Search for the cell housing the specified text and yield its [X, Y] center coordinate. 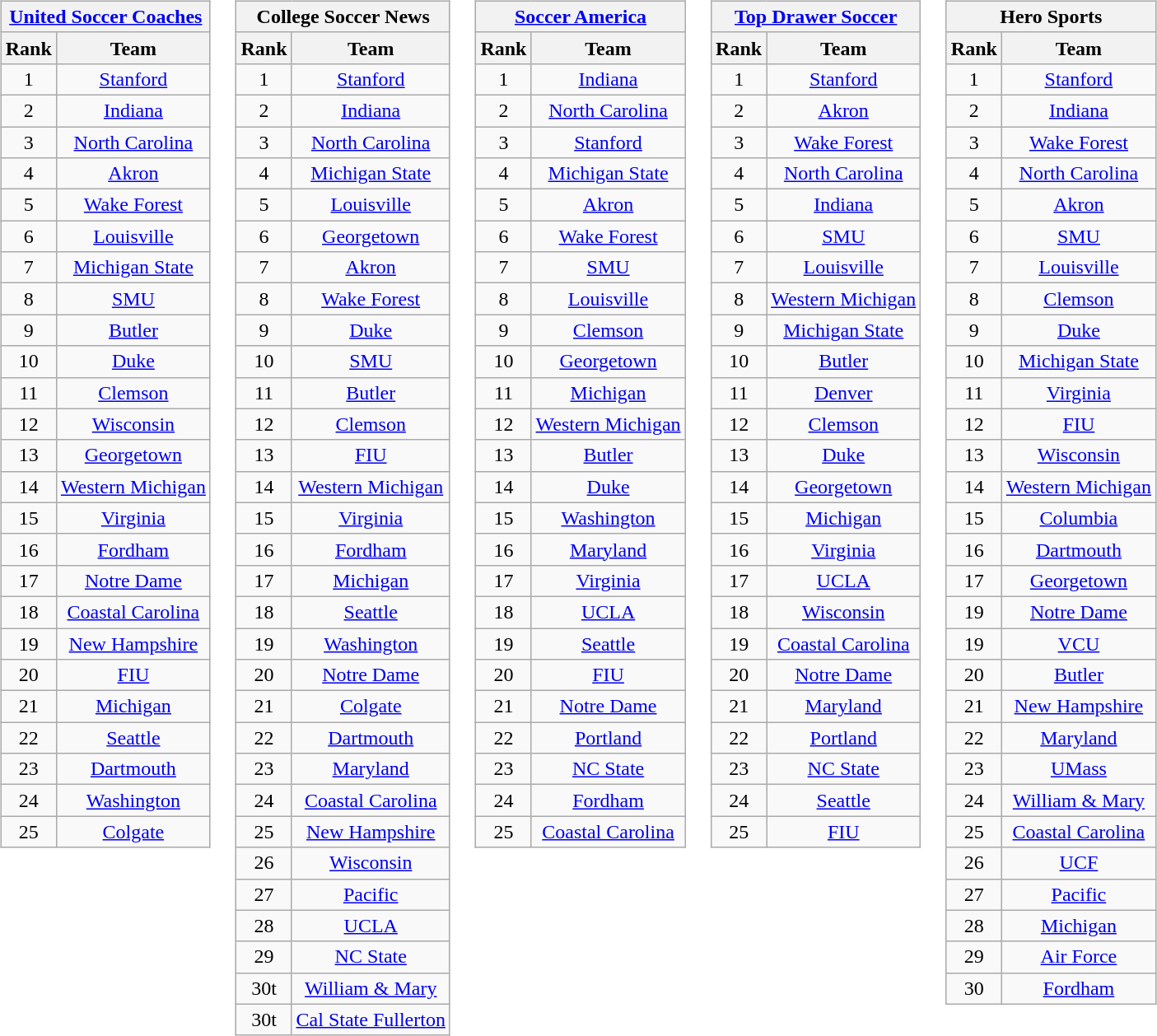
College Soccer News [343, 16]
UMass [1079, 769]
United Soccer Coaches [105, 16]
Cal State Fullerton [371, 1020]
UCF [1079, 863]
Air Force [1079, 957]
Top Drawer Soccer [816, 16]
Columbia [1079, 518]
Soccer America [581, 16]
Denver [843, 393]
30 [973, 988]
Hero Sports [1051, 16]
VCU [1079, 643]
